Extract the (X, Y) coordinate from the center of the cell holding the provided text.  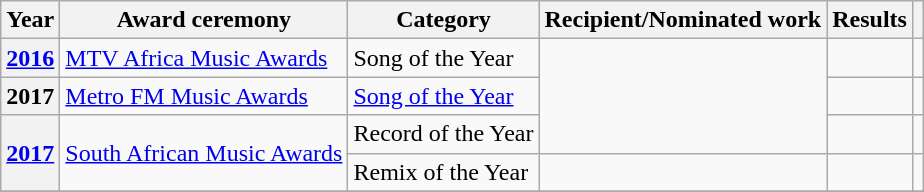
Year (30, 20)
MTV Africa Music Awards (204, 58)
Category (444, 20)
Metro FM Music Awards (204, 96)
Results (870, 20)
Recipient/Nominated work (683, 20)
2016 (30, 58)
South African Music Awards (204, 153)
Remix of the Year (444, 172)
Record of the Year (444, 134)
Award ceremony (204, 20)
